Determine the (x, y) coordinate at the center of the cell enclosing the given text.  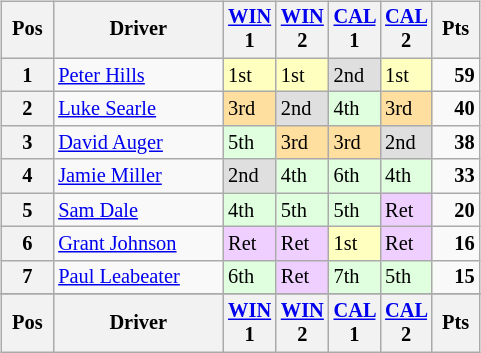
Jamie Miller (138, 176)
3 (27, 143)
20 (456, 210)
Grant Johnson (138, 244)
David Auger (138, 143)
4 (27, 176)
16 (456, 244)
Paul Leabeater (138, 277)
40 (456, 109)
Luke Searle (138, 109)
5 (27, 210)
33 (456, 176)
1 (27, 75)
38 (456, 143)
2 (27, 109)
6 (27, 244)
7 (27, 277)
59 (456, 75)
Sam Dale (138, 210)
Peter Hills (138, 75)
7th (355, 277)
15 (456, 277)
